Find where the given text appears and provide that cell's center as (x, y) coordinate. 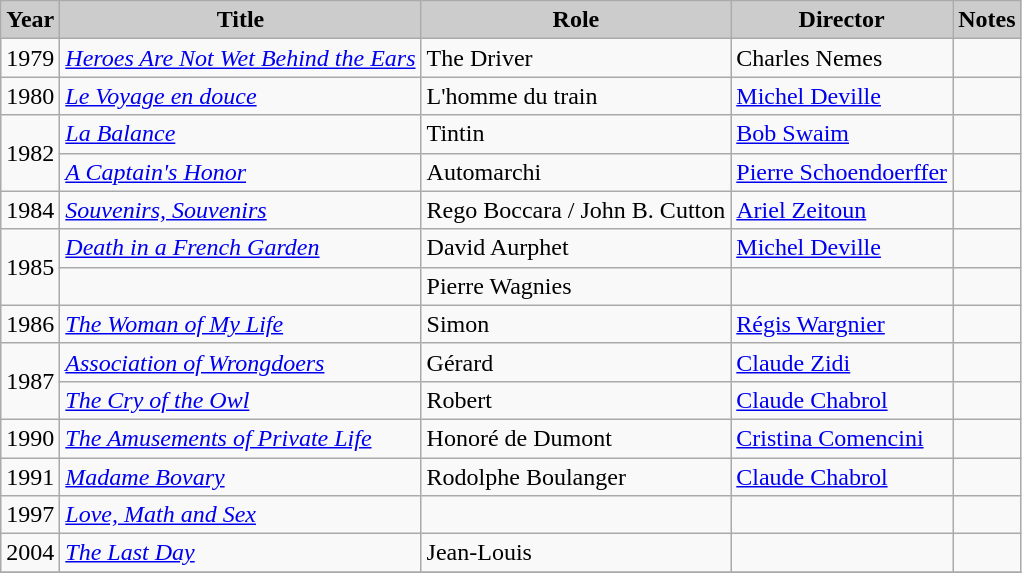
The Woman of My Life (240, 324)
Honoré de Dumont (576, 438)
Rego Boccara / John B. Cutton (576, 210)
Gérard (576, 362)
1980 (30, 96)
Automarchi (576, 172)
1986 (30, 324)
A Captain's Honor (240, 172)
Le Voyage en douce (240, 96)
Pierre Wagnies (576, 286)
Rodolphe Boulanger (576, 477)
The Last Day (240, 553)
1991 (30, 477)
Pierre Schoendoerffer (842, 172)
Madame Bovary (240, 477)
Robert (576, 400)
Régis Wargnier (842, 324)
Notes (987, 20)
Year (30, 20)
Love, Math and Sex (240, 515)
Bob Swaim (842, 134)
L'homme du train (576, 96)
Souvenirs, Souvenirs (240, 210)
Simon (576, 324)
Jean-Louis (576, 553)
1979 (30, 58)
Death in a French Garden (240, 248)
1997 (30, 515)
The Cry of the Owl (240, 400)
2004 (30, 553)
Heroes Are Not Wet Behind the Ears (240, 58)
David Aurphet (576, 248)
1982 (30, 153)
Claude Zidi (842, 362)
Cristina Comencini (842, 438)
Role (576, 20)
Title (240, 20)
Association of Wrongdoers (240, 362)
Charles Nemes (842, 58)
The Amusements of Private Life (240, 438)
Director (842, 20)
1990 (30, 438)
The Driver (576, 58)
1985 (30, 267)
Ariel Zeitoun (842, 210)
1987 (30, 381)
1984 (30, 210)
Tintin (576, 134)
La Balance (240, 134)
